Determine the [x, y] coordinate at the center of the cell enclosing the given text.  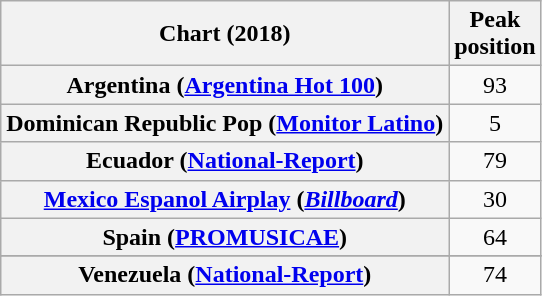
64 [495, 237]
Spain (PROMUSICAE) [225, 237]
Argentina (Argentina Hot 100) [225, 85]
Dominican Republic Pop (Monitor Latino) [225, 123]
Peak position [495, 34]
Chart (2018) [225, 34]
Ecuador (National-Report) [225, 161]
Mexico Espanol Airplay (Billboard) [225, 199]
93 [495, 85]
5 [495, 123]
Venezuela (National-Report) [225, 275]
79 [495, 161]
30 [495, 199]
74 [495, 275]
